Identify which cell holds the provided text, then report its [x, y] central coordinate. 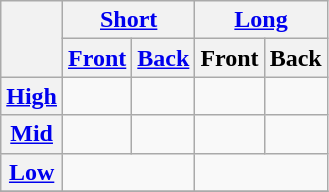
Short [129, 20]
Low [32, 172]
Long [261, 20]
Mid [32, 134]
High [32, 96]
